Determine the [x, y] coordinate at the center of the cell enclosing the given text.  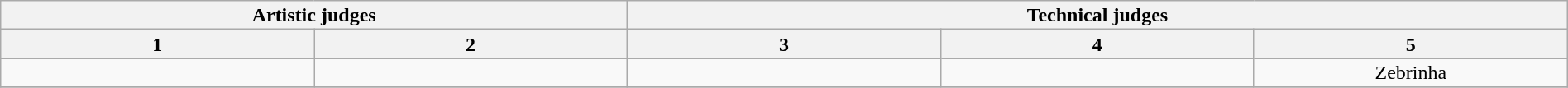
Artistic judges [314, 15]
Technical judges [1098, 15]
5 [1411, 44]
1 [157, 44]
3 [784, 44]
4 [1097, 44]
2 [471, 44]
Zebrinha [1411, 72]
